Extract the (X, Y) coordinate from the center of the cell holding the provided text.  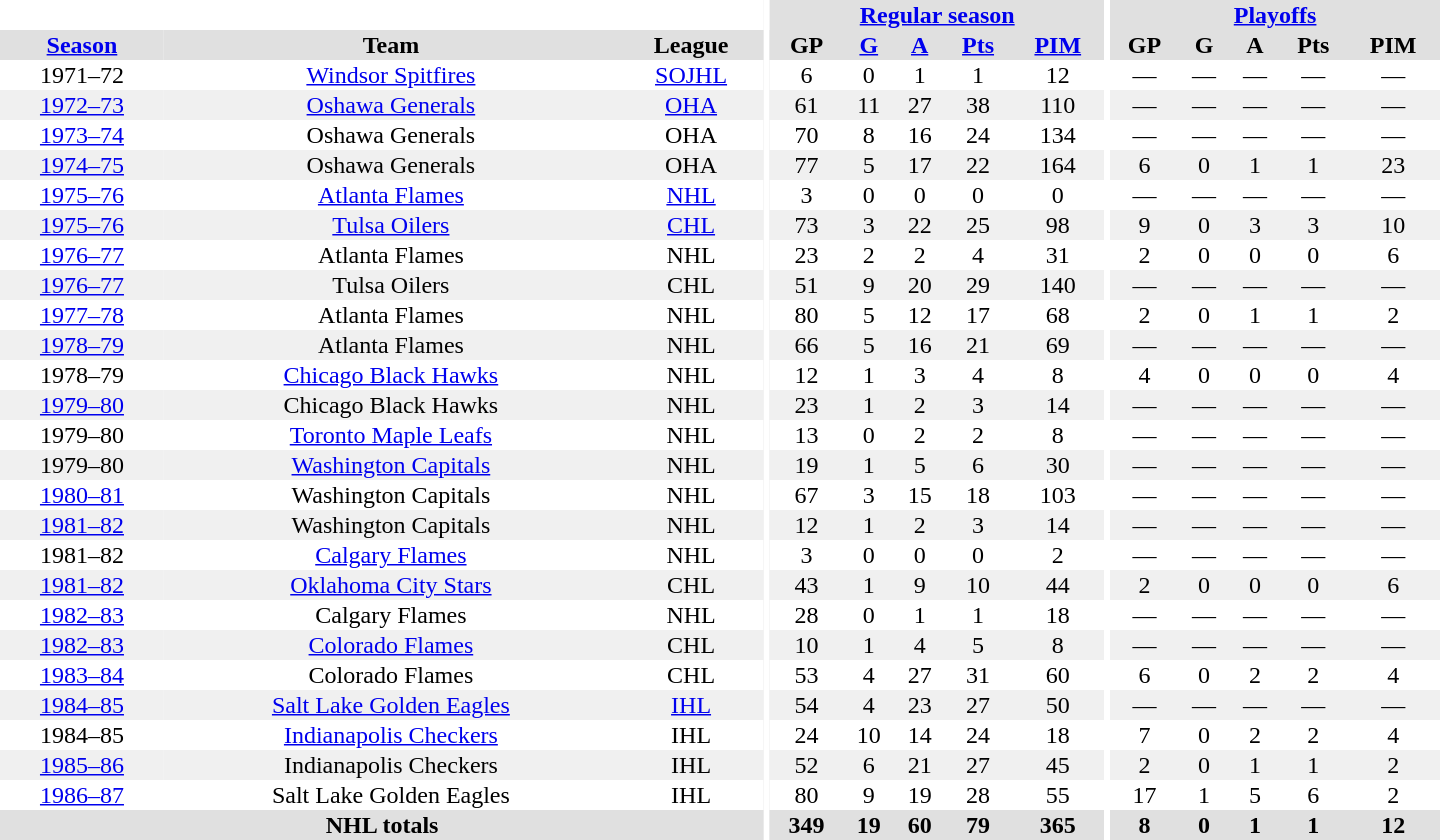
134 (1058, 135)
Regular season (938, 15)
13 (806, 435)
66 (806, 345)
44 (1058, 585)
1974–75 (82, 165)
NHL totals (382, 825)
Playoffs (1275, 15)
15 (920, 495)
1972–73 (82, 105)
1973–74 (82, 135)
Team (391, 45)
103 (1058, 495)
110 (1058, 105)
140 (1058, 285)
Season (82, 45)
1971–72 (82, 75)
52 (806, 765)
70 (806, 135)
73 (806, 225)
54 (806, 705)
Oklahoma City Stars (391, 585)
7 (1144, 735)
55 (1058, 795)
61 (806, 105)
20 (920, 285)
11 (868, 105)
29 (978, 285)
38 (978, 105)
1983–84 (82, 675)
1985–86 (82, 765)
67 (806, 495)
365 (1058, 825)
43 (806, 585)
53 (806, 675)
349 (806, 825)
45 (1058, 765)
69 (1058, 345)
30 (1058, 465)
79 (978, 825)
68 (1058, 315)
98 (1058, 225)
164 (1058, 165)
77 (806, 165)
25 (978, 225)
51 (806, 285)
1977–78 (82, 315)
Windsor Spitfires (391, 75)
1980–81 (82, 495)
Toronto Maple Leafs (391, 435)
1986–87 (82, 795)
League (691, 45)
SOJHL (691, 75)
50 (1058, 705)
